Detect which cell encompasses the target text, then output its [X, Y] center coordinate. 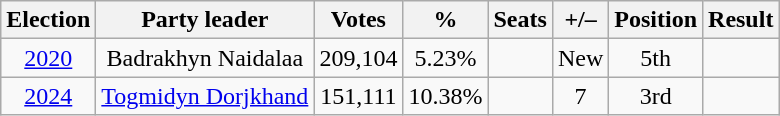
Votes [358, 20]
2024 [48, 96]
Togmidyn Dorjkhand [205, 96]
7 [580, 96]
151,111 [358, 96]
% [446, 20]
Party leader [205, 20]
5.23% [446, 58]
5th [656, 58]
Position [656, 20]
Seats [520, 20]
New [580, 58]
Badrakhyn Naidalaa [205, 58]
Result [741, 20]
3rd [656, 96]
+/– [580, 20]
10.38% [446, 96]
209,104 [358, 58]
2020 [48, 58]
Election [48, 20]
